Locate the cell with the specified text and output its [X, Y] center coordinate. 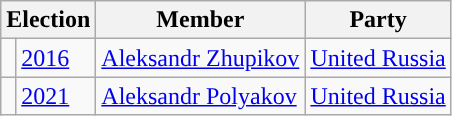
Aleksandr Zhupikov [200, 58]
Election [48, 20]
Aleksandr Polyakov [200, 96]
2016 [56, 58]
Member [200, 20]
Party [378, 20]
2021 [56, 96]
